Capture the cell that displays the provided text and extract its (X, Y) central coordinate. 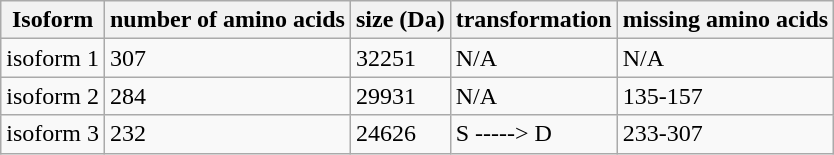
307 (227, 58)
isoform 2 (53, 96)
232 (227, 134)
size (Da) (400, 20)
isoform 1 (53, 58)
missing amino acids (725, 20)
29931 (400, 96)
Isoform (53, 20)
transformation (534, 20)
32251 (400, 58)
S -----> D (534, 134)
284 (227, 96)
isoform 3 (53, 134)
number of amino acids (227, 20)
135-157 (725, 96)
233-307 (725, 134)
24626 (400, 134)
